Find where the given text appears and provide that cell's center as [x, y] coordinate. 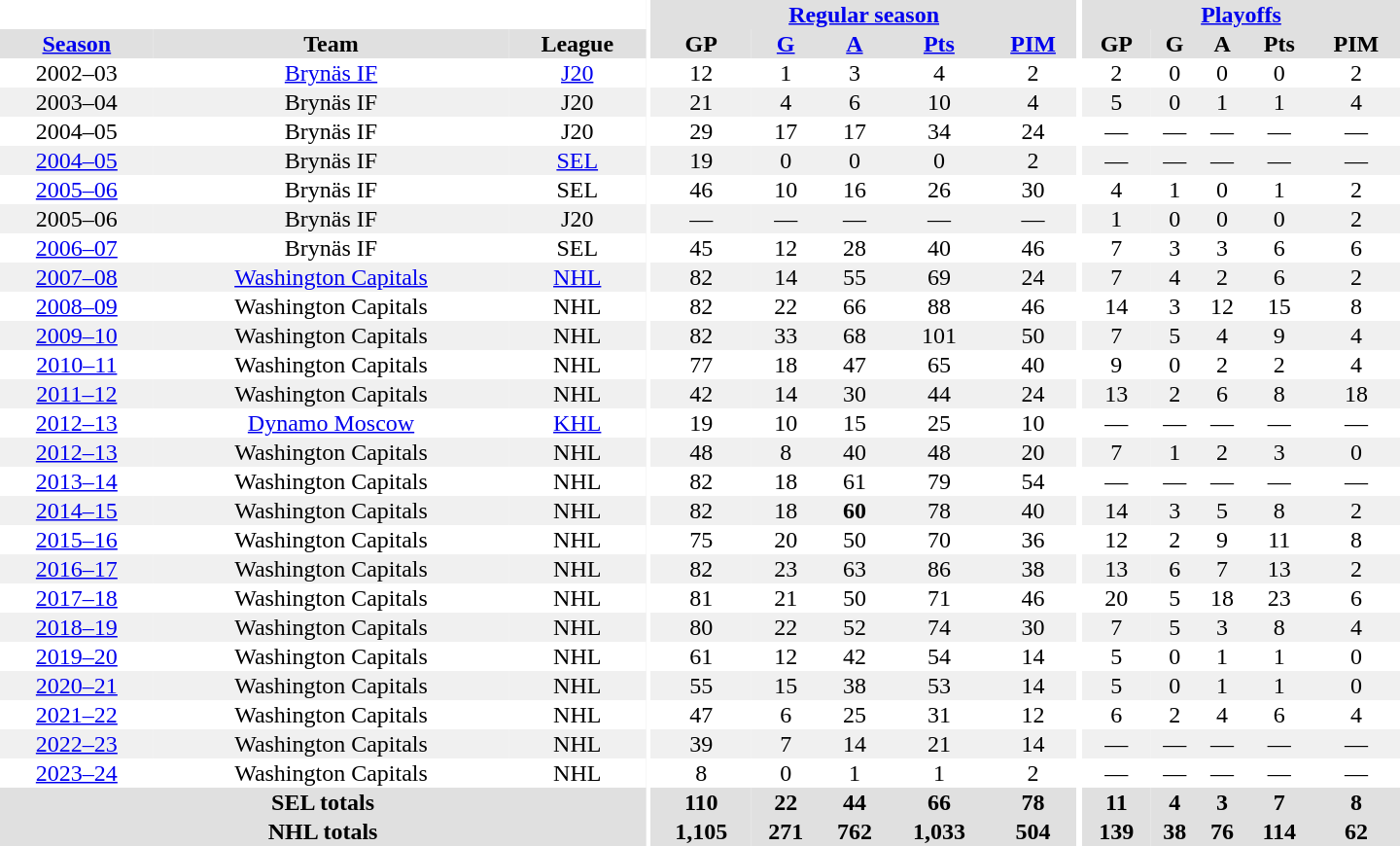
39 [702, 744]
2013–14 [77, 481]
271 [786, 831]
2014–15 [77, 511]
53 [939, 686]
504 [1033, 831]
28 [856, 248]
762 [856, 831]
31 [939, 715]
139 [1116, 831]
2009–10 [77, 335]
2015–16 [77, 540]
75 [702, 540]
65 [939, 365]
Dynamo Moscow [332, 423]
76 [1223, 831]
52 [856, 627]
33 [786, 335]
2019–20 [77, 656]
29 [702, 131]
86 [939, 569]
League [577, 44]
79 [939, 481]
81 [702, 598]
Season [77, 44]
2010–11 [77, 365]
2003–04 [77, 102]
16 [856, 190]
36 [1033, 540]
2016–17 [77, 569]
2008–09 [77, 306]
34 [939, 131]
110 [702, 802]
NHL totals [323, 831]
74 [939, 627]
114 [1279, 831]
71 [939, 598]
68 [856, 335]
62 [1356, 831]
2021–22 [77, 715]
1,033 [939, 831]
2011–12 [77, 394]
77 [702, 365]
2017–18 [77, 598]
80 [702, 627]
1,105 [702, 831]
2002–03 [77, 73]
2018–19 [77, 627]
KHL [577, 423]
63 [856, 569]
2022–23 [77, 744]
60 [856, 511]
101 [939, 335]
Team [332, 44]
70 [939, 540]
45 [702, 248]
69 [939, 277]
26 [939, 190]
2020–21 [77, 686]
2023–24 [77, 773]
88 [939, 306]
SEL totals [323, 802]
2007–08 [77, 277]
2006–07 [77, 248]
Playoffs [1241, 15]
Regular season [864, 15]
